Return [X, Y] of the center of cell containing provided text 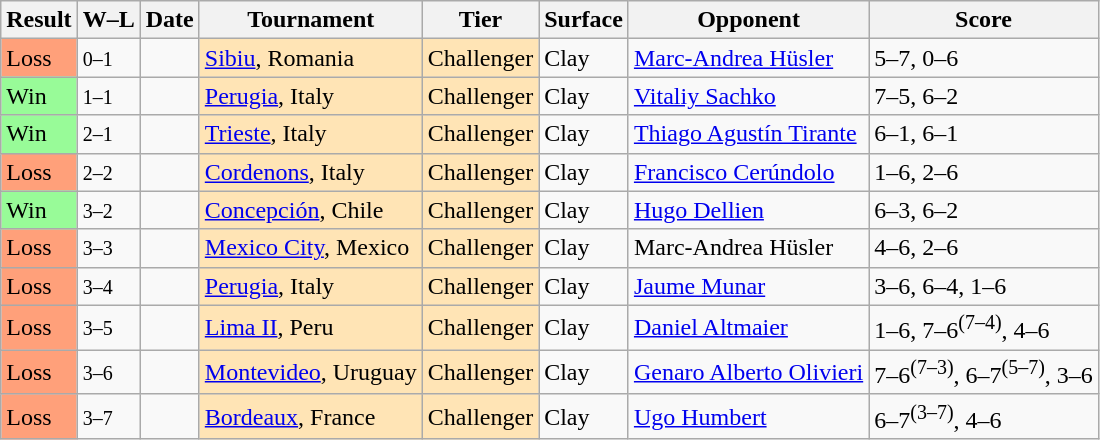
4–6, 2–6 [984, 248]
3–6 [108, 372]
Surface [584, 20]
5–7, 0–6 [984, 58]
Mexico City, Mexico [310, 248]
Tournament [310, 20]
Vitaliy Sachko [748, 96]
2–2 [108, 172]
Bordeaux, France [310, 416]
3–6, 6–4, 1–6 [984, 286]
6–3, 6–2 [984, 210]
Date [170, 20]
6–7(3–7), 4–6 [984, 416]
Lima II, Peru [310, 328]
3–5 [108, 328]
Cordenons, Italy [310, 172]
Opponent [748, 20]
Genaro Alberto Olivieri [748, 372]
3–4 [108, 286]
Result [39, 20]
2–1 [108, 134]
7–6(7–3), 6–7(5–7), 3–6 [984, 372]
0–1 [108, 58]
Daniel Altmaier [748, 328]
Thiago Agustín Tirante [748, 134]
Concepción, Chile [310, 210]
6–1, 6–1 [984, 134]
Jaume Munar [748, 286]
Francisco Cerúndolo [748, 172]
W–L [108, 20]
3–3 [108, 248]
Sibiu, Romania [310, 58]
Trieste, Italy [310, 134]
1–1 [108, 96]
3–7 [108, 416]
Tier [480, 20]
1–6, 7–6(7–4), 4–6 [984, 328]
Hugo Dellien [748, 210]
1–6, 2–6 [984, 172]
3–2 [108, 210]
7–5, 6–2 [984, 96]
Score [984, 20]
Ugo Humbert [748, 416]
Montevideo, Uruguay [310, 372]
